For the text-containing cell, return its midpoint in [x, y] coordinate format. 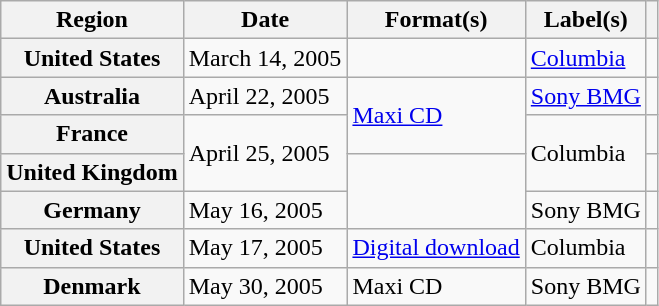
Label(s) [586, 20]
Germany [92, 210]
Digital download [436, 248]
April 22, 2005 [265, 96]
May 16, 2005 [265, 210]
Date [265, 20]
United Kingdom [92, 172]
March 14, 2005 [265, 58]
May 17, 2005 [265, 248]
April 25, 2005 [265, 153]
France [92, 134]
May 30, 2005 [265, 286]
Region [92, 20]
Australia [92, 96]
Denmark [92, 286]
Format(s) [436, 20]
